Provide the (x, y) coordinate of the cell's center where the given text is located.  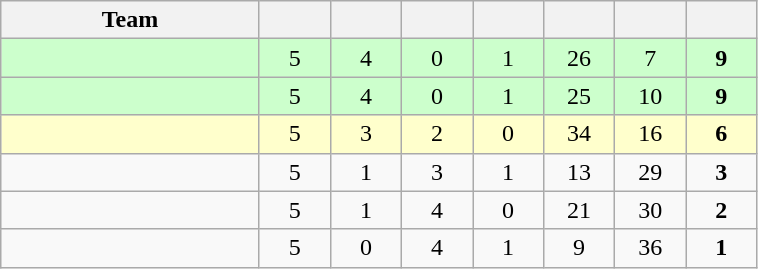
6 (722, 134)
30 (650, 210)
10 (650, 96)
29 (650, 172)
26 (580, 58)
16 (650, 134)
36 (650, 248)
13 (580, 172)
7 (650, 58)
21 (580, 210)
25 (580, 96)
34 (580, 134)
Team (130, 20)
